Return (x, y) of the center of cell containing provided text 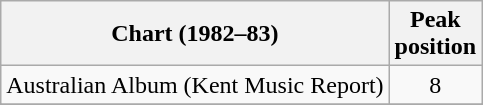
8 (435, 85)
Chart (1982–83) (195, 34)
Peakposition (435, 34)
Australian Album (Kent Music Report) (195, 85)
